Determine the [x, y] coordinate at the center of the cell enclosing the given text.  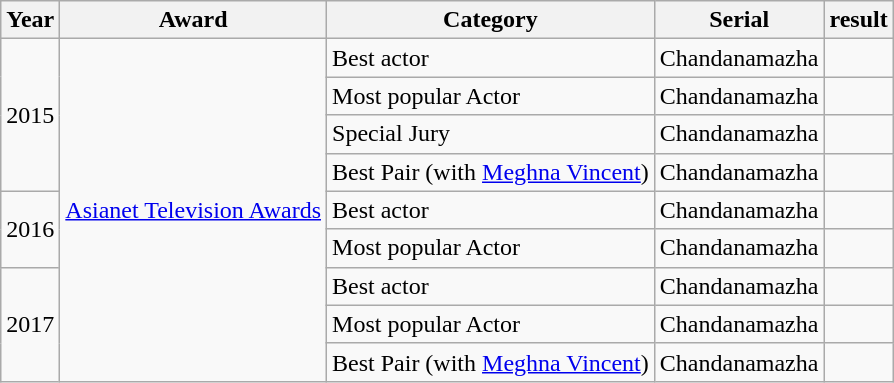
Asianet Television Awards [194, 210]
2016 [30, 229]
Special Jury [491, 134]
Serial [739, 20]
result [858, 20]
Category [491, 20]
2015 [30, 115]
2017 [30, 324]
Year [30, 20]
Award [194, 20]
